Search for the cell housing the specified text and yield its [X, Y] center coordinate. 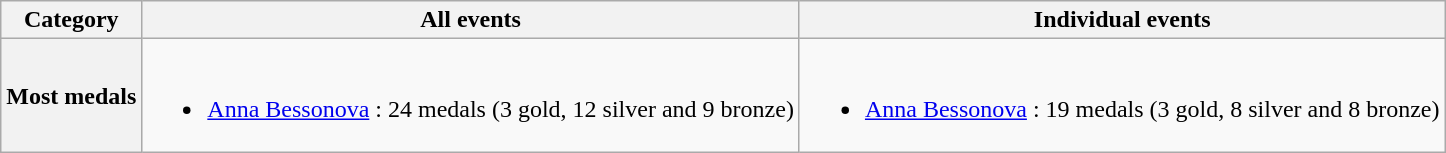
Individual events [1122, 20]
Most medals [72, 96]
Anna Bessonova : 24 medals (3 gold, 12 silver and 9 bronze) [471, 96]
All events [471, 20]
Category [72, 20]
Anna Bessonova : 19 medals (3 gold, 8 silver and 8 bronze) [1122, 96]
